Return [X, Y] of the center of cell containing provided text 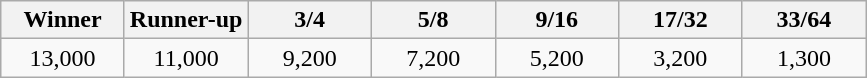
5,200 [557, 58]
33/64 [804, 20]
Runner-up [186, 20]
7,200 [433, 58]
5/8 [433, 20]
Winner [63, 20]
9,200 [310, 58]
3/4 [310, 20]
3,200 [681, 58]
9/16 [557, 20]
13,000 [63, 58]
11,000 [186, 58]
1,300 [804, 58]
17/32 [681, 20]
